From the cell containing the given text, extract its center point as [x, y] coordinate. 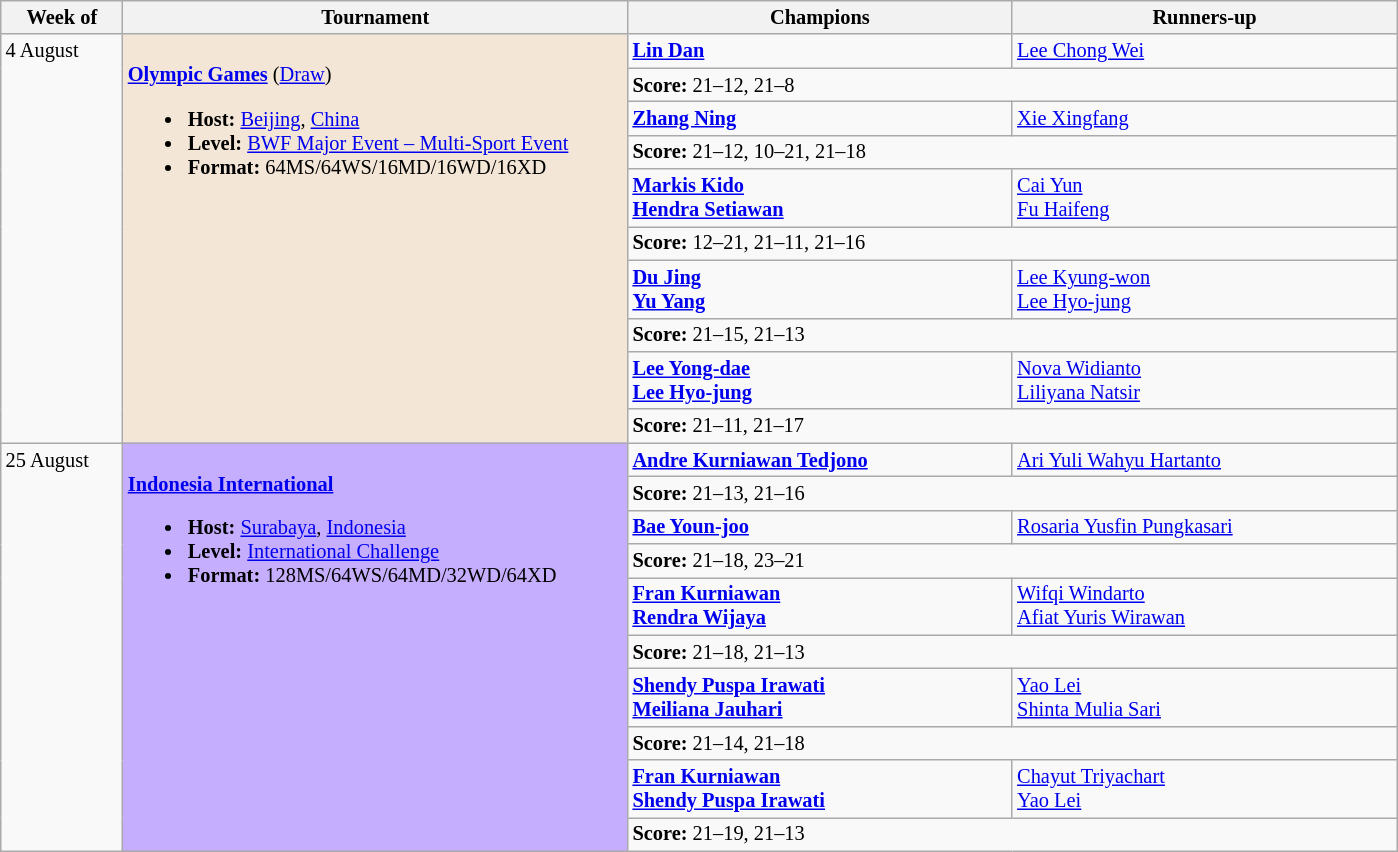
Score: 21–12, 21–8 [1012, 85]
Rosaria Yusfin Pungkasari [1204, 527]
Tournament [376, 17]
Score: 21–11, 21–17 [1012, 426]
Yao Lei Shinta Mulia Sari [1204, 697]
Zhang Ning [820, 118]
Olympic Games (Draw)Host: Beijing, ChinaLevel: BWF Major Event – Multi-Sport EventFormat: 64MS/64WS/16MD/16WD/16XD [376, 238]
Lee Yong-dae Lee Hyo-jung [820, 380]
Runners-up [1204, 17]
Bae Youn-joo [820, 527]
Champions [820, 17]
Fran Kurniawan Shendy Puspa Irawati [820, 789]
Shendy Puspa Irawati Meiliana Jauhari [820, 697]
Score: 21–13, 21–16 [1012, 493]
25 August [62, 648]
Andre Kurniawan Tedjono [820, 460]
Score: 21–14, 21–18 [1012, 743]
4 August [62, 238]
Score: 21–19, 21–13 [1012, 834]
Week of [62, 17]
Score: 21–18, 21–13 [1012, 652]
Chayut Triyachart Yao Lei [1204, 789]
Wifqi Windarto Afiat Yuris Wirawan [1204, 606]
Lee Kyung-won Lee Hyo-jung [1204, 289]
Lee Chong Wei [1204, 51]
Ari Yuli Wahyu Hartanto [1204, 460]
Score: 21–15, 21–13 [1012, 335]
Xie Xingfang [1204, 118]
Score: 12–21, 21–11, 21–16 [1012, 243]
Score: 21–18, 23–21 [1012, 561]
Du Jing Yu Yang [820, 289]
Lin Dan [820, 51]
Fran Kurniawan Rendra Wijaya [820, 606]
Cai Yun Fu Haifeng [1204, 198]
Indonesia InternationalHost: Surabaya, IndonesiaLevel: International ChallengeFormat: 128MS/64WS/64MD/32WD/64XD [376, 648]
Markis Kido Hendra Setiawan [820, 198]
Nova Widianto Liliyana Natsir [1204, 380]
Score: 21–12, 10–21, 21–18 [1012, 152]
